Provide the (x, y) coordinate of the cell's center where the given text is located.  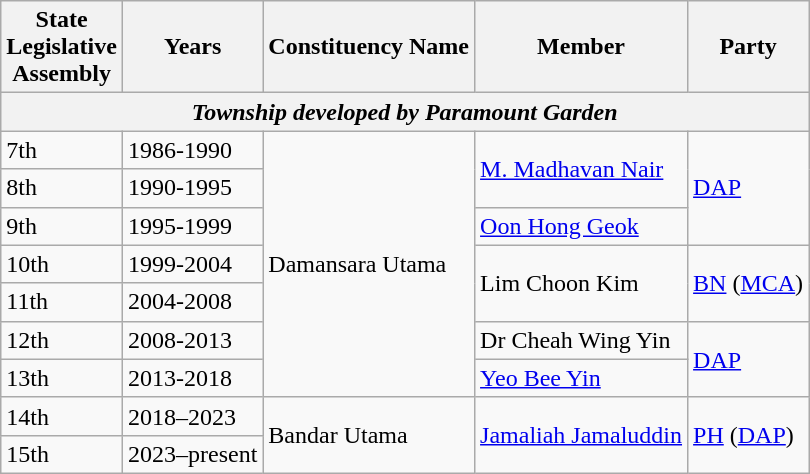
2008-2013 (192, 340)
Dr Cheah Wing Yin (582, 340)
StateLegislativeAssembly (62, 47)
M. Madhavan Nair (582, 169)
Oon Hong Geok (582, 226)
Yeo Bee Yin (582, 378)
BN (MCA) (748, 283)
15th (62, 454)
Bandar Utama (369, 435)
Township developed by Paramount Garden (405, 112)
13th (62, 378)
2023–present (192, 454)
7th (62, 150)
11th (62, 302)
Damansara Utama (369, 264)
Constituency Name (369, 47)
1986-1990 (192, 150)
2004-2008 (192, 302)
PH (DAP) (748, 435)
1995-1999 (192, 226)
14th (62, 416)
Lim Choon Kim (582, 283)
Jamaliah Jamaluddin (582, 435)
Member (582, 47)
2018–2023 (192, 416)
Years (192, 47)
2013-2018 (192, 378)
1990-1995 (192, 188)
8th (62, 188)
10th (62, 264)
9th (62, 226)
12th (62, 340)
Party (748, 47)
1999-2004 (192, 264)
